Extract the (X, Y) coordinate from the center of the cell holding the provided text.  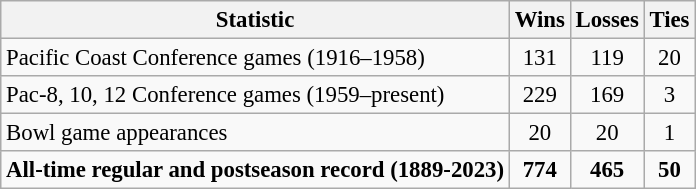
1 (670, 133)
Bowl game appearances (256, 133)
465 (607, 170)
Ties (670, 20)
3 (670, 95)
229 (540, 95)
Losses (607, 20)
Pac-8, 10, 12 Conference games (1959–present) (256, 95)
Pacific Coast Conference games (1916–1958) (256, 58)
50 (670, 170)
169 (607, 95)
Statistic (256, 20)
774 (540, 170)
Wins (540, 20)
131 (540, 58)
119 (607, 58)
All-time regular and postseason record (1889-2023) (256, 170)
